Find where the given text appears and provide that cell's center as (x, y) coordinate. 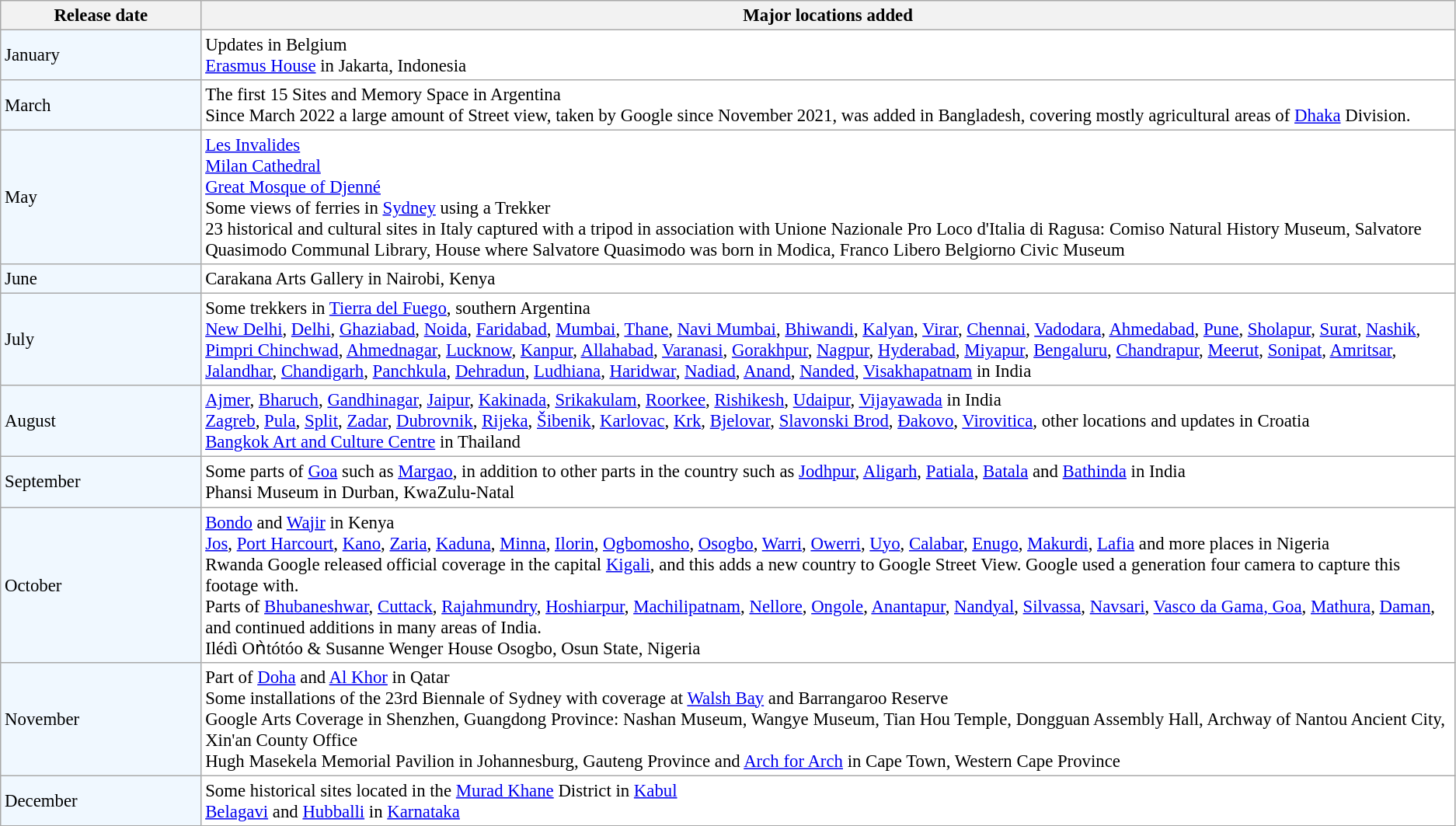
November (101, 719)
September (101, 482)
May (101, 197)
October (101, 585)
Some historical sites located in the Murad Khane District in Kabul Belagavi and Hubballi in Karnataka (828, 800)
March (101, 106)
January (101, 56)
Updates in Belgium Erasmus House in Jakarta, Indonesia (828, 56)
August (101, 421)
Major locations added (828, 16)
June (101, 279)
July (101, 340)
Carakana Arts Gallery in Nairobi, Kenya (828, 279)
Release date (101, 16)
December (101, 800)
